Find where the given text appears and provide that cell's center as [x, y] coordinate. 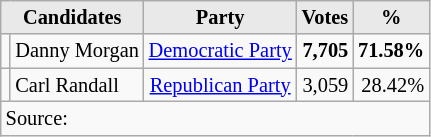
Party [220, 17]
3,059 [325, 85]
Democratic Party [220, 51]
Republican Party [220, 85]
71.58% [391, 51]
Carl Randall [76, 85]
28.42% [391, 85]
% [391, 17]
Danny Morgan [76, 51]
7,705 [325, 51]
Source: [215, 118]
Votes [325, 17]
Candidates [72, 17]
